Identify which cell holds the provided text, then report its [X, Y] central coordinate. 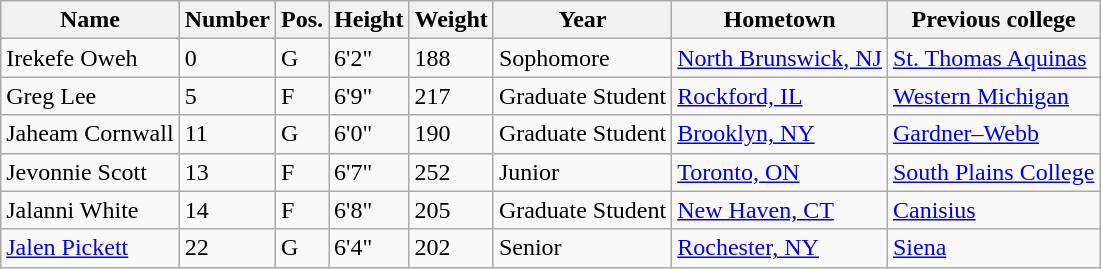
Previous college [993, 20]
190 [451, 134]
217 [451, 96]
6'7" [369, 172]
22 [227, 248]
Irekefe Oweh [90, 58]
Junior [582, 172]
11 [227, 134]
Weight [451, 20]
6'9" [369, 96]
South Plains College [993, 172]
Western Michigan [993, 96]
252 [451, 172]
Toronto, ON [780, 172]
Brooklyn, NY [780, 134]
188 [451, 58]
Greg Lee [90, 96]
0 [227, 58]
St. Thomas Aquinas [993, 58]
Year [582, 20]
13 [227, 172]
Jaheam Cornwall [90, 134]
5 [227, 96]
6'2" [369, 58]
Senior [582, 248]
202 [451, 248]
Rochester, NY [780, 248]
14 [227, 210]
Hometown [780, 20]
Height [369, 20]
Number [227, 20]
205 [451, 210]
Canisius [993, 210]
Siena [993, 248]
Name [90, 20]
6'0" [369, 134]
Gardner–Webb [993, 134]
Jalen Pickett [90, 248]
Rockford, IL [780, 96]
New Haven, CT [780, 210]
6'4" [369, 248]
Jalanni White [90, 210]
Jevonnie Scott [90, 172]
North Brunswick, NJ [780, 58]
Pos. [302, 20]
6'8" [369, 210]
Sophomore [582, 58]
